Identify which cell holds the provided text, then report its [x, y] central coordinate. 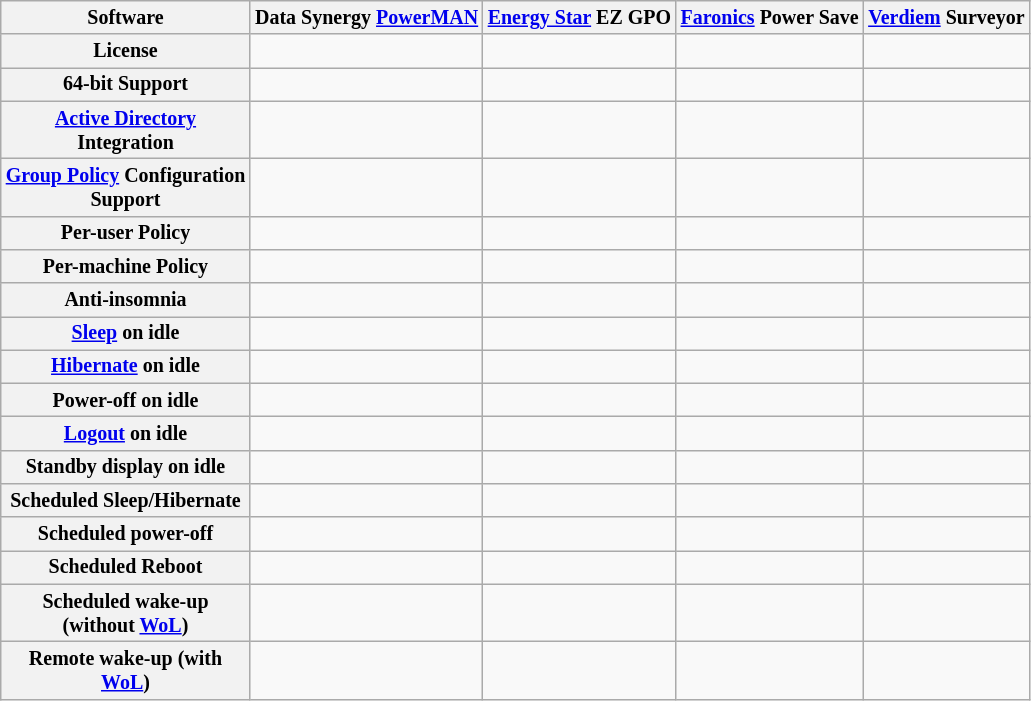
Scheduled Sleep/Hibernate [126, 500]
License [126, 52]
Standby display on idle [126, 468]
Logout on idle [126, 434]
Energy Star EZ GPO [580, 18]
Active Directory Integration [126, 130]
64-bit Support [126, 84]
Software [126, 18]
Data Synergy PowerMAN [366, 18]
Power-off on idle [126, 400]
Scheduled power-off [126, 534]
Sleep on idle [126, 334]
Scheduled Reboot [126, 568]
Remote wake-up (with WoL) [126, 670]
Anti-insomnia [126, 300]
Group Policy Configuration Support [126, 188]
Per-user Policy [126, 232]
Verdiem Surveyor [946, 18]
Faronics Power Save [770, 18]
Per-machine Policy [126, 266]
Hibernate on idle [126, 366]
Scheduled wake-up (without WoL) [126, 614]
